Detect which cell encompasses the target text, then output its (x, y) center coordinate. 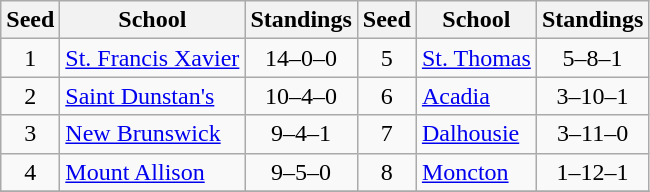
7 (386, 134)
1–12–1 (592, 172)
Mount Allison (152, 172)
2 (30, 96)
6 (386, 96)
10–4–0 (301, 96)
5 (386, 58)
Dalhousie (476, 134)
14–0–0 (301, 58)
Moncton (476, 172)
3–10–1 (592, 96)
St. Francis Xavier (152, 58)
Saint Dunstan's (152, 96)
3–11–0 (592, 134)
9–5–0 (301, 172)
New Brunswick (152, 134)
Acadia (476, 96)
1 (30, 58)
4 (30, 172)
3 (30, 134)
St. Thomas (476, 58)
9–4–1 (301, 134)
5–8–1 (592, 58)
8 (386, 172)
